For the text-containing cell, return its midpoint in [x, y] coordinate format. 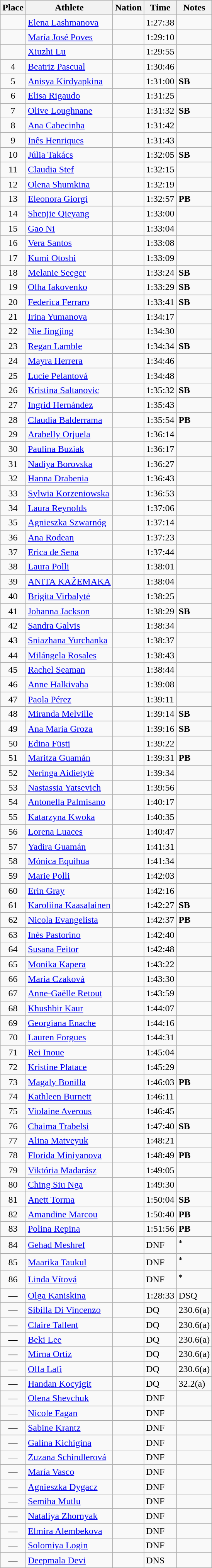
1:42:48 [160, 949]
Sandra Galvis [69, 625]
10 [13, 155]
27 [13, 405]
Anne-Gaëlle Retout [69, 994]
31 [13, 464]
1:31:00 [160, 81]
1:31:25 [160, 96]
47 [13, 699]
Maarika Taukul [69, 1263]
Karoliina Kaasalainen [69, 905]
67 [13, 994]
1:29:55 [160, 52]
4 [13, 66]
1:31:32 [160, 111]
Rachel Seaman [69, 670]
1:32:19 [160, 184]
DSQ [194, 1295]
69 [13, 1023]
19 [13, 287]
Nicola Evangelista [69, 920]
Nicole Fagan [69, 1413]
1:38:29 [160, 611]
1:35:32 [160, 390]
1:46:11 [160, 1096]
81 [13, 1200]
39 [13, 581]
Alina Matveyuk [69, 1141]
Ana Maria Groza [69, 729]
79 [13, 1170]
1:39:14 [160, 714]
36 [13, 537]
Yadira Guamán [69, 846]
72 [13, 1067]
52 [13, 773]
Magaly Bonilla [69, 1082]
Anne Halkivaha [69, 685]
58 [13, 861]
Solomiya Login [69, 1546]
1:36:17 [160, 449]
20 [13, 302]
Marie Polli [69, 876]
35 [13, 523]
Elena Lashmanova [69, 22]
1:33:08 [160, 243]
86 [13, 1280]
1:36:53 [160, 493]
1:39:31 [160, 758]
Khushbir Kaur [69, 1008]
Nie Jingjing [69, 331]
Anisya Kirdyapkina [69, 81]
1:32:05 [160, 155]
1:27:38 [160, 22]
Handan Kocyigit [69, 1384]
Amandine Marcou [69, 1214]
8 [13, 125]
Olive Loughnane [69, 111]
Anett Torma [69, 1200]
1:45:04 [160, 1052]
70 [13, 1038]
Júlia Takács [69, 155]
1:43:22 [160, 964]
33 [13, 493]
Viktória Madarász [69, 1170]
Ana Cabecinha [69, 125]
Olha Iakovenko [69, 287]
1:42:27 [160, 905]
Lucie Pelantová [69, 375]
1:36:14 [160, 435]
Galina Kichigina [69, 1442]
1:42:03 [160, 876]
61 [13, 905]
Mónica Equihua [69, 861]
51 [13, 758]
Inês Henriques [69, 140]
Rei Inoue [69, 1052]
66 [13, 979]
1:34:46 [160, 361]
1:44:07 [160, 1008]
1:42:16 [160, 890]
1:34:30 [160, 331]
Hanna Drabenia [69, 479]
Melanie Seeger [69, 273]
1:50:04 [160, 1200]
Xiuzhi Lu [69, 52]
ANITA KAŽEMAKA [69, 581]
Susana Feitor [69, 949]
38 [13, 567]
54 [13, 802]
Inès Pastorino [69, 935]
Johanna Jackson [69, 611]
1:48:21 [160, 1141]
30 [13, 449]
1:51:56 [160, 1229]
6 [13, 96]
1:36:43 [160, 479]
1:43:30 [160, 979]
Claire Tallent [69, 1325]
1:42:40 [160, 935]
Nadiya Borovska [69, 464]
1:40:17 [160, 802]
Paola Pérez [69, 699]
Olena Shumkina [69, 184]
Irina Yumanova [69, 317]
14 [13, 214]
Linda Vítová [69, 1280]
18 [13, 273]
7 [13, 111]
Notes [194, 8]
Laura Polli [69, 567]
1:35:54 [160, 419]
1:37:23 [160, 537]
Antonella Palmisano [69, 802]
Beki Lee [69, 1340]
21 [13, 317]
25 [13, 375]
1:46:03 [160, 1082]
Agnieszka Dygacz [69, 1486]
23 [13, 346]
Shenjie Qieyang [69, 214]
77 [13, 1141]
1:38:01 [160, 567]
Brigita Virbalytė [69, 596]
40 [13, 596]
68 [13, 1008]
1:31:43 [160, 140]
16 [13, 243]
Mayra Herrera [69, 361]
60 [13, 890]
Sibilla Di Vincenzo [69, 1310]
Lauren Forgues [69, 1038]
Polina Repina [69, 1229]
63 [13, 935]
Olga Kaniskina [69, 1295]
1:32:15 [160, 169]
Ching Siu Nga [69, 1185]
1:39:08 [160, 685]
45 [13, 670]
Milángela Rosales [69, 655]
80 [13, 1185]
Regan Lamble [69, 346]
Kathleen Burnett [69, 1096]
1:28:33 [160, 1295]
50 [13, 743]
Kumi Otoshi [69, 258]
Elmira Alembekova [69, 1531]
Time [160, 8]
Erica de Sena [69, 552]
1:43:59 [160, 994]
Maria Czaková [69, 979]
34 [13, 508]
57 [13, 846]
Florida Miniyanova [69, 1156]
1:39:11 [160, 699]
1:38:37 [160, 640]
Erin Gray [69, 890]
Vera Santos [69, 243]
1:39:34 [160, 773]
15 [13, 228]
Gao Ni [69, 228]
1:49:30 [160, 1185]
Claudia Stef [69, 169]
Place [13, 8]
1:38:25 [160, 596]
Neringa Aidietytė [69, 773]
Kristina Saltanovic [69, 390]
Kristine Platace [69, 1067]
1:33:09 [160, 258]
Olfa Lafi [69, 1369]
1:30:46 [160, 66]
1:41:34 [160, 861]
Nataliya Zhornyak [69, 1516]
32.2(a) [194, 1384]
1:45:29 [160, 1067]
13 [13, 199]
1:39:22 [160, 743]
Sabine Krantz [69, 1428]
41 [13, 611]
59 [13, 876]
Claudia Balderrama [69, 419]
1:48:49 [160, 1156]
28 [13, 419]
1:38:43 [160, 655]
1:37:44 [160, 552]
29 [13, 435]
Mirna Ortíz [69, 1354]
43 [13, 640]
71 [13, 1052]
78 [13, 1156]
Beatriz Pascual [69, 66]
1:44:31 [160, 1038]
María José Poves [69, 37]
Chaima Trabelsi [69, 1126]
53 [13, 787]
Sniazhana Yurchanka [69, 640]
1:33:04 [160, 228]
22 [13, 331]
1:33:24 [160, 273]
1:38:34 [160, 625]
83 [13, 1229]
26 [13, 390]
1:31:42 [160, 125]
1:37:14 [160, 523]
1:40:47 [160, 832]
Zuzana Schindlerová [69, 1457]
76 [13, 1126]
49 [13, 729]
DNS [160, 1560]
Maritza Guamán [69, 758]
65 [13, 964]
1:40:35 [160, 817]
Edina Füsti [69, 743]
1:33:00 [160, 214]
1:34:34 [160, 346]
1:42:37 [160, 920]
84 [13, 1245]
1:33:41 [160, 302]
1:46:45 [160, 1111]
Katarzyna Kwoka [69, 817]
1:49:05 [160, 1170]
Olena Shevchuk [69, 1398]
Sylwia Korzeniowska [69, 493]
Ingrid Hernández [69, 405]
Agnieszka Szwarnóg [69, 523]
1:36:27 [160, 464]
17 [13, 258]
74 [13, 1096]
Deepmala Devi [69, 1560]
Eleonora Giorgi [69, 199]
Miranda Melville [69, 714]
Elisa Rigaudo [69, 96]
1:34:17 [160, 317]
42 [13, 625]
1:38:04 [160, 581]
Ana Rodean [69, 537]
5 [13, 81]
1:35:43 [160, 405]
1:38:44 [160, 670]
1:29:10 [160, 37]
62 [13, 920]
56 [13, 832]
48 [13, 714]
Paulina Buziak [69, 449]
María Vasco [69, 1472]
Athlete [69, 8]
Georgiana Enache [69, 1023]
11 [13, 169]
1:33:29 [160, 287]
24 [13, 361]
32 [13, 479]
64 [13, 949]
12 [13, 184]
Semiha Mutlu [69, 1502]
75 [13, 1111]
Nation [128, 8]
82 [13, 1214]
44 [13, 655]
9 [13, 140]
1:47:40 [160, 1126]
55 [13, 817]
1:41:31 [160, 846]
Laura Reynolds [69, 508]
1:39:56 [160, 787]
1:34:48 [160, 375]
Lorena Luaces [69, 832]
Violaine Averous [69, 1111]
37 [13, 552]
Federica Ferraro [69, 302]
1:44:16 [160, 1023]
1:50:40 [160, 1214]
85 [13, 1263]
73 [13, 1082]
Monika Kapera [69, 964]
Arabelly Orjuela [69, 435]
Gehad Meshref [69, 1245]
Nastassia Yatsevich [69, 787]
1:39:16 [160, 729]
46 [13, 685]
1:32:57 [160, 199]
1:37:06 [160, 508]
